Capture the cell that displays the provided text and extract its (x, y) central coordinate. 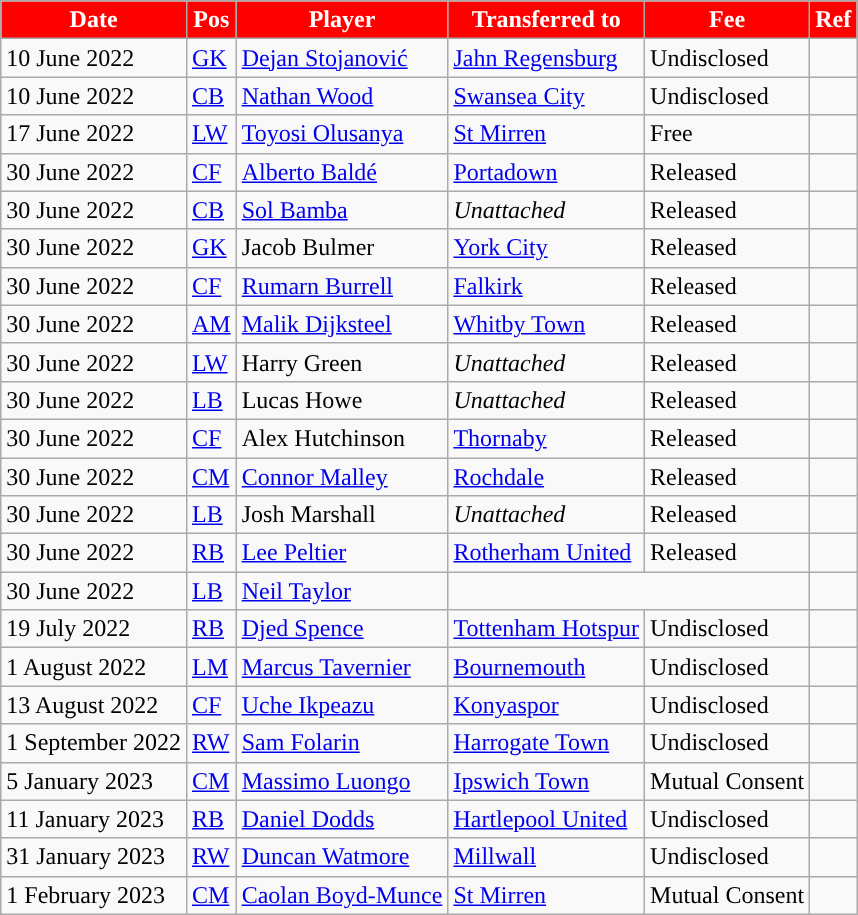
Malik Dijksteel (342, 324)
1 February 2023 (94, 895)
31 January 2023 (94, 857)
Toyosi Olusanya (342, 134)
13 August 2022 (94, 705)
Caolan Boyd-Munce (342, 895)
Lucas Howe (342, 400)
11 January 2023 (94, 819)
Free (728, 134)
Millwall (546, 857)
Portadown (546, 172)
Rotherham United (546, 553)
Josh Marshall (342, 515)
Marcus Tavernier (342, 667)
Alberto Baldé (342, 172)
1 August 2022 (94, 667)
Harry Green (342, 362)
Sol Bamba (342, 210)
19 July 2022 (94, 629)
Djed Spence (342, 629)
LM (211, 667)
Duncan Watmore (342, 857)
Uche Ikpeazu (342, 705)
Alex Hutchinson (342, 438)
Hartlepool United (546, 819)
17 June 2022 (94, 134)
Ref (834, 20)
Lee Peltier (342, 553)
5 January 2023 (94, 781)
Swansea City (546, 96)
Date (94, 20)
Nathan Wood (342, 96)
Player (342, 20)
York City (546, 248)
Pos (211, 20)
Whitby Town (546, 324)
Daniel Dodds (342, 819)
Rochdale (546, 477)
Tottenham Hotspur (546, 629)
Connor Malley (342, 477)
Dejan Stojanović (342, 58)
Fee (728, 20)
Bournemouth (546, 667)
Rumarn Burrell (342, 286)
Transferred to (546, 20)
Neil Taylor (342, 591)
AM (211, 324)
Jahn Regensburg (546, 58)
Falkirk (546, 286)
1 September 2022 (94, 743)
Ipswich Town (546, 781)
Harrogate Town (546, 743)
Thornaby (546, 438)
Sam Folarin (342, 743)
Massimo Luongo (342, 781)
Jacob Bulmer (342, 248)
Konyaspor (546, 705)
